Capture the cell that displays the provided text and extract its (x, y) central coordinate. 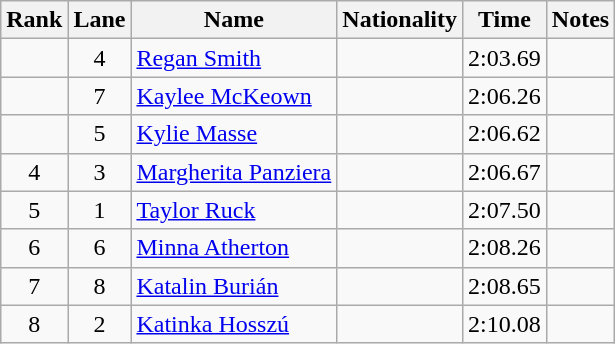
Lane (100, 20)
Kaylee McKeown (234, 96)
2:03.69 (505, 58)
2:08.65 (505, 286)
2:08.26 (505, 248)
Minna Atherton (234, 248)
Kylie Masse (234, 134)
2:06.62 (505, 134)
Margherita Panziera (234, 172)
Katinka Hosszú (234, 324)
Name (234, 20)
Nationality (400, 20)
2:06.67 (505, 172)
2:07.50 (505, 210)
3 (100, 172)
Notes (580, 20)
Time (505, 20)
2:10.08 (505, 324)
2:06.26 (505, 96)
2 (100, 324)
Taylor Ruck (234, 210)
1 (100, 210)
Regan Smith (234, 58)
Rank (34, 20)
Katalin Burián (234, 286)
